Return [x, y] of the center of cell containing provided text 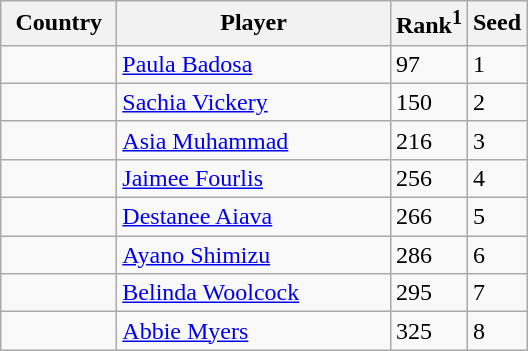
Destanee Aiava [254, 217]
Seed [496, 24]
97 [428, 64]
5 [496, 217]
2 [496, 102]
Jaimee Fourlis [254, 178]
Ayano Shimizu [254, 255]
6 [496, 255]
Sachia Vickery [254, 102]
325 [428, 331]
Asia Muhammad [254, 140]
Paula Badosa [254, 64]
Rank1 [428, 24]
1 [496, 64]
7 [496, 293]
4 [496, 178]
266 [428, 217]
150 [428, 102]
Belinda Woolcock [254, 293]
Abbie Myers [254, 331]
3 [496, 140]
Country [59, 24]
256 [428, 178]
286 [428, 255]
Player [254, 24]
216 [428, 140]
295 [428, 293]
8 [496, 331]
